Capture the cell that displays the provided text and extract its (X, Y) central coordinate. 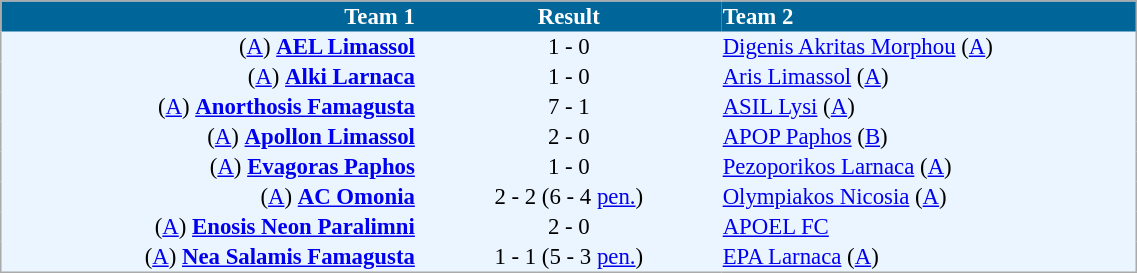
2 - 2 (6 - 4 pen.) (568, 197)
Team 1 (209, 16)
(A) AEL Limassol (209, 47)
ASIL Lysi (A) (929, 107)
(A) Apollon Limassol (209, 137)
Digenis Akritas Morphou (A) (929, 47)
(A) Enosis Neon Paralimni (209, 227)
EPA Larnaca (A) (929, 257)
(A) Evagoras Paphos (209, 167)
(A) Alki Larnaca (209, 77)
Result (568, 16)
Olympiakos Nicosia (A) (929, 197)
Pezoporikos Larnaca (A) (929, 167)
Aris Limassol (A) (929, 77)
(A) Nea Salamis Famagusta (209, 257)
1 - 1 (5 - 3 pen.) (568, 257)
Team 2 (929, 16)
(A) AC Omonia (209, 197)
APOP Paphos (B) (929, 137)
APOEL FC (929, 227)
7 - 1 (568, 107)
(A) Anorthosis Famagusta (209, 107)
